For the text-containing cell, return its midpoint in [x, y] coordinate format. 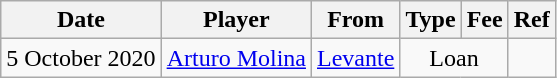
5 October 2020 [81, 58]
Fee [484, 20]
Date [81, 20]
Levante [355, 58]
From [355, 20]
Arturo Molina [236, 58]
Loan [454, 58]
Player [236, 20]
Type [430, 20]
Ref [532, 20]
